Output the [X, Y] coordinate of the center of the cell containing the given text.  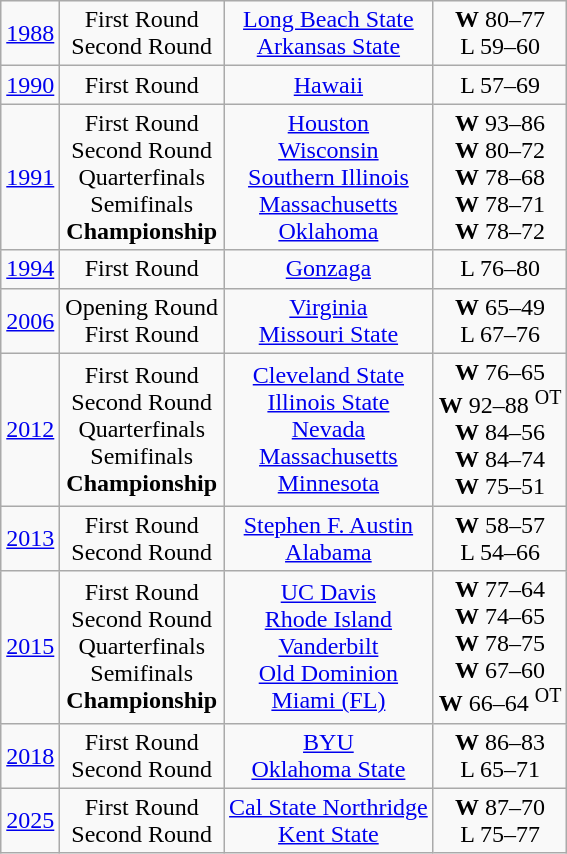
W 80–77L 59–60 [500, 34]
1991 [30, 177]
2025 [30, 820]
Cleveland StateIllinois StateNevadaMassachusettsMinnesota [329, 430]
VirginiaMissouri State [329, 320]
BYUOklahoma State [329, 756]
W 76–65W 92–88 OTW 84–56W 84–74W 75–51 [500, 430]
2013 [30, 538]
Long Beach StateArkansas State [329, 34]
HoustonWisconsinSouthern IllinoisMassachusettsOklahoma [329, 177]
1994 [30, 269]
W 58–57L 54–66 [500, 538]
2015 [30, 648]
Gonzaga [329, 269]
2012 [30, 430]
UC DavisRhode IslandVanderbiltOld DominionMiami (FL) [329, 648]
2006 [30, 320]
1988 [30, 34]
Cal State NorthridgeKent State [329, 820]
L 57–69 [500, 85]
Hawaii [329, 85]
W 93–86W 80–72W 78–68W 78–71W 78–72 [500, 177]
L 76–80 [500, 269]
Stephen F. AustinAlabama [329, 538]
Opening RoundFirst Round [142, 320]
W 86–83L 65–71 [500, 756]
W 87–70L 75–77 [500, 820]
1990 [30, 85]
2018 [30, 756]
W 77–64W 74–65W 78–75W 67–60W 66–64 OT [500, 648]
W 65–49L 67–76 [500, 320]
